Provide the [x, y] coordinate of the cell's center where the given text is located.  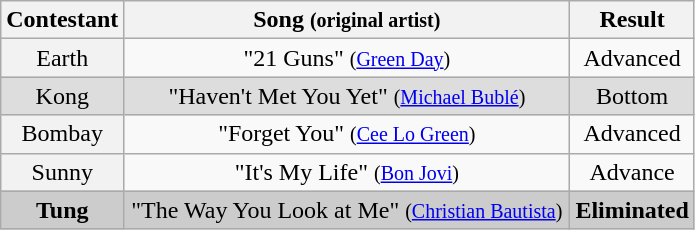
"21 Guns" (Green Day) [347, 58]
Bottom [632, 96]
Sunny [62, 172]
Earth [62, 58]
"The Way You Look at Me" (Christian Bautista) [347, 210]
Result [632, 20]
Kong [62, 96]
Advance [632, 172]
Bombay [62, 134]
"Forget You" (Cee Lo Green) [347, 134]
Song (original artist) [347, 20]
Tung [62, 210]
"Haven't Met You Yet" (Michael Bublé) [347, 96]
"It's My Life" (Bon Jovi) [347, 172]
Contestant [62, 20]
Eliminated [632, 210]
